Find where the given text appears and provide that cell's center as (x, y) coordinate. 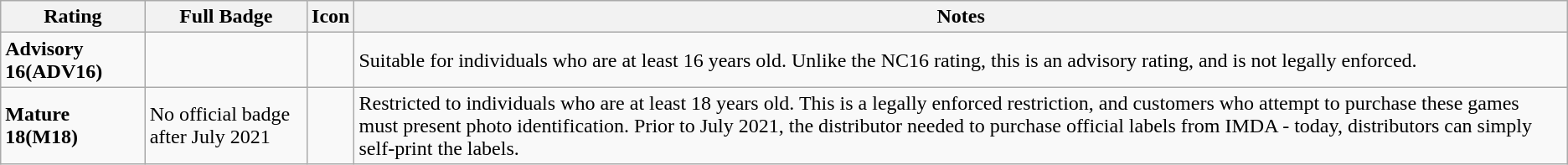
Mature 18(M18) (73, 126)
Notes (961, 17)
No official badge after July 2021 (226, 126)
Full Badge (226, 17)
Icon (331, 17)
Suitable for individuals who are at least 16 years old. Unlike the NC16 rating, this is an advisory rating, and is not legally enforced. (961, 60)
Rating (73, 17)
Advisory 16(ADV16) (73, 60)
